Identify which cell holds the provided text, then report its (x, y) central coordinate. 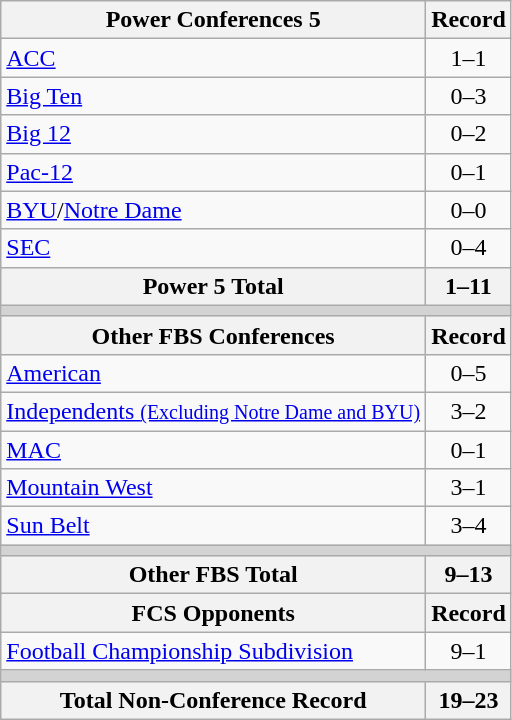
Pac-12 (214, 172)
Big Ten (214, 96)
Big 12 (214, 134)
Independents (Excluding Notre Dame and BYU) (214, 411)
0–5 (469, 373)
SEC (214, 248)
3–1 (469, 488)
Other FBS Total (214, 575)
Football Championship Subdivision (214, 651)
Power 5 Total (214, 286)
9–1 (469, 651)
1–11 (469, 286)
MAC (214, 449)
0–2 (469, 134)
3–4 (469, 526)
Sun Belt (214, 526)
FCS Opponents (214, 613)
3–2 (469, 411)
0–0 (469, 210)
Total Non-Conference Record (214, 700)
1–1 (469, 58)
Power Conferences 5 (214, 20)
0–3 (469, 96)
19–23 (469, 700)
American (214, 373)
0–4 (469, 248)
ACC (214, 58)
Other FBS Conferences (214, 335)
Mountain West (214, 488)
9–13 (469, 575)
BYU/Notre Dame (214, 210)
